For the text-containing cell, return its midpoint in (x, y) coordinate format. 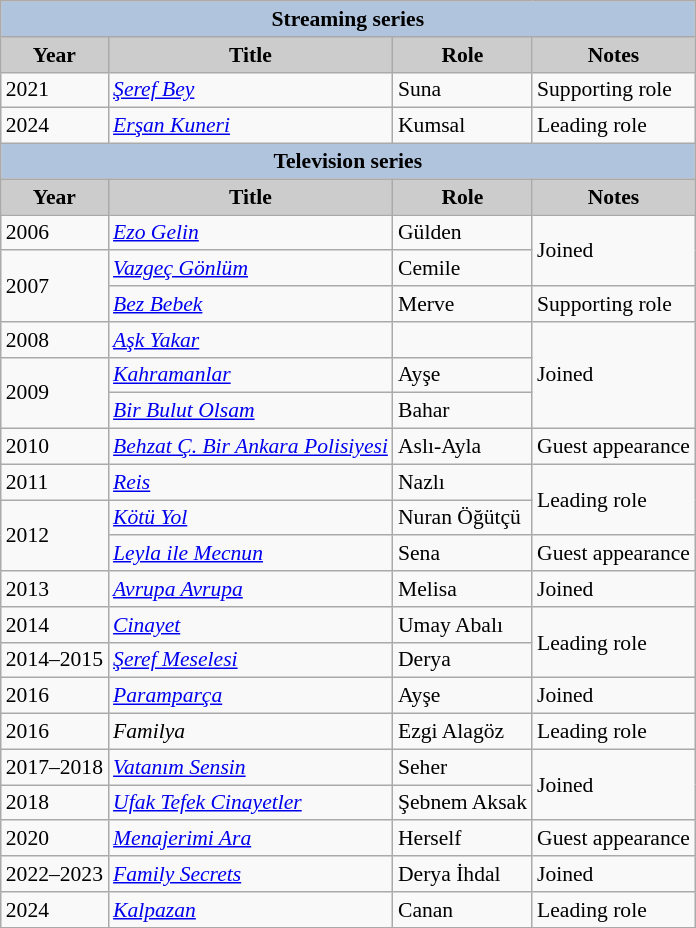
Ezo Gelin (250, 233)
Television series (348, 162)
Aşk Yakar (250, 340)
2008 (54, 340)
Vazgeç Gönlüm (250, 269)
Nazlı (462, 482)
Cinayet (250, 625)
Kötü Yol (250, 518)
Paramparça (250, 696)
Canan (462, 910)
Familya (250, 732)
2007 (54, 286)
Reis (250, 482)
Leyla ile Mecnun (250, 554)
2009 (54, 392)
2011 (54, 482)
Menajerimi Ara (250, 839)
2021 (54, 90)
2017–2018 (54, 767)
Kalpazan (250, 910)
Herself (462, 839)
2006 (54, 233)
Behzat Ç. Bir Ankara Polisiyesi (250, 447)
2014–2015 (54, 660)
2010 (54, 447)
Derya İhdal (462, 874)
Kumsal (462, 126)
Family Secrets (250, 874)
2020 (54, 839)
Aslı-Ayla (462, 447)
2012 (54, 536)
2014 (54, 625)
Seher (462, 767)
Vatanım Sensin (250, 767)
Streaming series (348, 19)
Cemile (462, 269)
Bahar (462, 411)
2022–2023 (54, 874)
Ufak Tefek Cinayetler (250, 803)
Avrupa Avrupa (250, 589)
Melisa (462, 589)
Kahramanlar (250, 375)
2018 (54, 803)
Derya (462, 660)
Gülden (462, 233)
Suna (462, 90)
Bir Bulut Olsam (250, 411)
Umay Abalı (462, 625)
Şeref Meselesi (250, 660)
Şeref Bey (250, 90)
Sena (462, 554)
Ezgi Alagöz (462, 732)
2013 (54, 589)
Merve (462, 304)
Erşan Kuneri (250, 126)
Şebnem Aksak (462, 803)
Nuran Öğütçü (462, 518)
Bez Bebek (250, 304)
